Determine the [X, Y] coordinate at the center of the cell enclosing the given text.  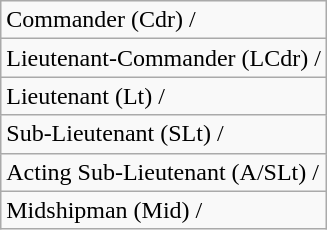
Lieutenant (Lt) / [164, 96]
Lieutenant-Commander (LCdr) / [164, 58]
Midshipman (Mid) / [164, 210]
Acting Sub-Lieutenant (A/SLt) / [164, 172]
Commander (Cdr) / [164, 20]
Sub-Lieutenant (SLt) / [164, 134]
